Return [X, Y] of the center of cell containing provided text 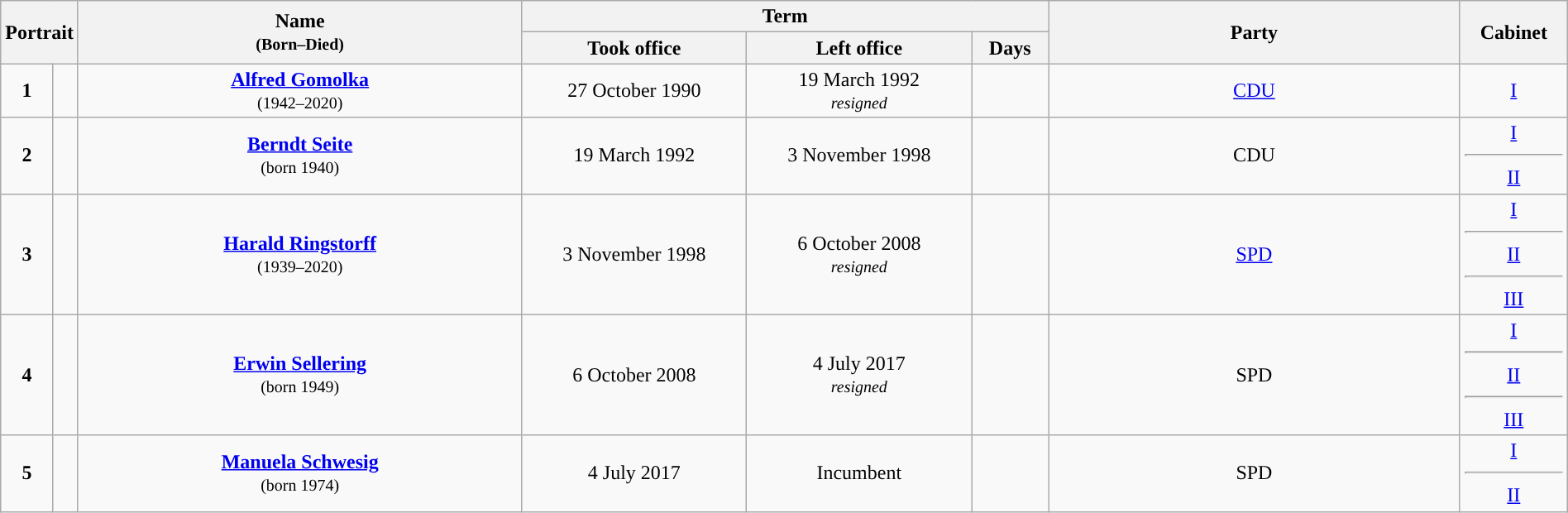
2 [26, 156]
4 July 2017resigned [859, 375]
Term [786, 17]
Manuela Schwesig(born 1974) [299, 473]
4 July 2017 [634, 473]
Party [1255, 32]
Berndt Seite(born 1940) [299, 156]
5 [26, 473]
Portrait [40, 32]
19 March 1992 [634, 156]
1 [26, 91]
19 March 1992resigned [859, 91]
Incumbent [859, 473]
Days [1011, 48]
Erwin Sellering(born 1949) [299, 375]
27 October 1990 [634, 91]
I [1513, 91]
Name(Born–Died) [299, 32]
Left office [859, 48]
6 October 2008 [634, 375]
Alfred Gomolka(1942–2020) [299, 91]
Cabinet [1513, 32]
4 [26, 375]
Harald Ringstorff(1939–2020) [299, 254]
Took office [634, 48]
6 October 2008resigned [859, 254]
3 [26, 254]
